Output the (X, Y) coordinate of the center of the cell containing the given text.  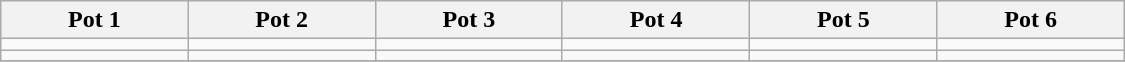
Pot 5 (844, 20)
Pot 2 (282, 20)
Pot 6 (1030, 20)
Pot 4 (656, 20)
Pot 3 (468, 20)
Pot 1 (94, 20)
